Capture the cell that displays the provided text and extract its (X, Y) central coordinate. 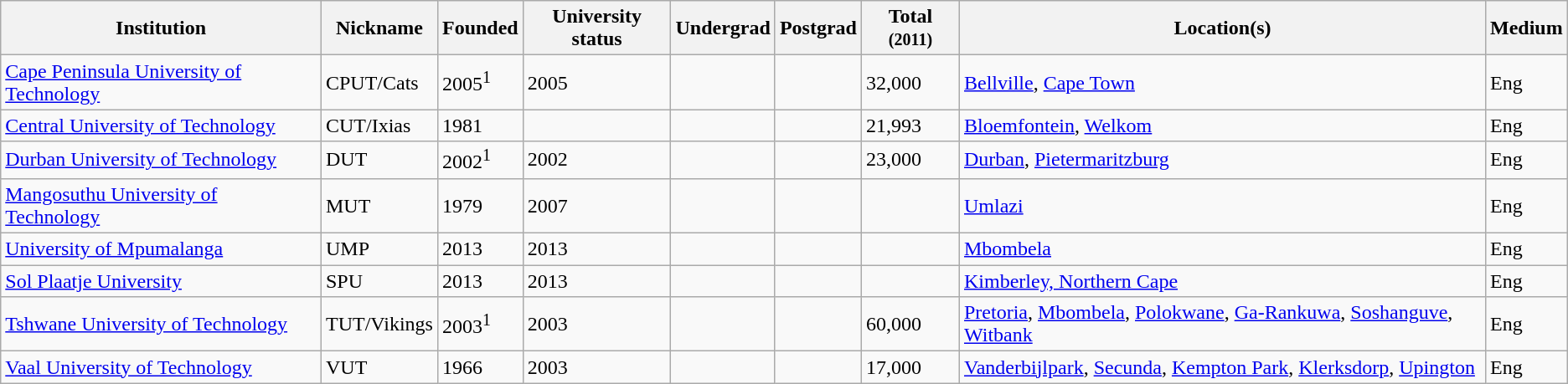
Bellville, Cape Town (1222, 82)
University of Mpumalanga (161, 249)
Sol Plaatje University (161, 281)
SPU (379, 281)
Kimberley, Northern Cape (1222, 281)
20051 (480, 82)
1979 (480, 206)
21,993 (910, 125)
Founded (480, 28)
Tshwane University of Technology (161, 325)
2007 (596, 206)
Vaal University of Technology (161, 367)
Mangosuthu University of Technology (161, 206)
TUT/Vikings (379, 325)
Bloemfontein, Welkom (1222, 125)
Location(s) (1222, 28)
CUT/Ixias (379, 125)
17,000 (910, 367)
Vanderbijlpark, Secunda, Kempton Park, Klerksdorp, Upington (1222, 367)
2002 (596, 161)
Undergrad (723, 28)
23,000 (910, 161)
32,000 (910, 82)
DUT (379, 161)
MUT (379, 206)
60,000 (910, 325)
Total (2011) (910, 28)
Umlazi (1222, 206)
2005 (596, 82)
Pretoria, Mbombela, Polokwane, Ga-Rankuwa, Soshanguve, Witbank (1222, 325)
Central University of Technology (161, 125)
University status (596, 28)
20031 (480, 325)
Medium (1526, 28)
CPUT/Cats (379, 82)
Postgrad (818, 28)
Nickname (379, 28)
Durban University of Technology (161, 161)
Cape Peninsula University of Technology (161, 82)
1966 (480, 367)
20021 (480, 161)
Durban, Pietermaritzburg (1222, 161)
Institution (161, 28)
Mbombela (1222, 249)
VUT (379, 367)
UMP (379, 249)
1981 (480, 125)
